Provide the [X, Y] coordinate of the cell's center where the given text is located.  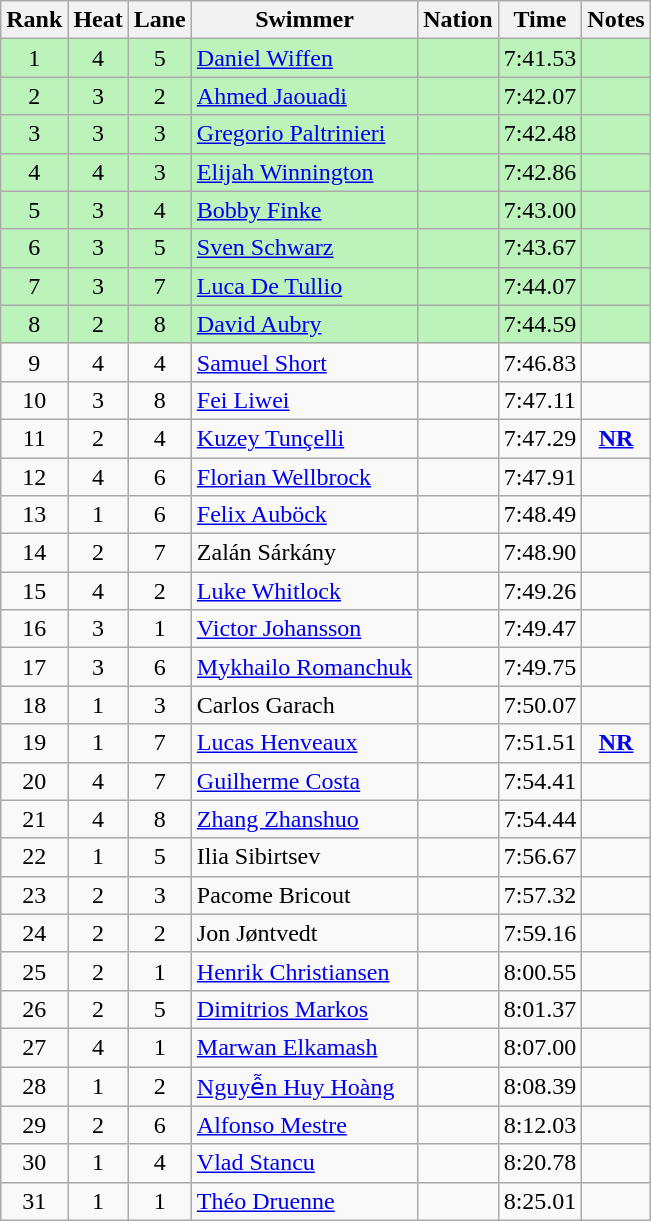
8:01.37 [540, 1009]
25 [34, 971]
8:25.01 [540, 1201]
7:57.32 [540, 895]
27 [34, 1047]
13 [34, 515]
8:20.78 [540, 1163]
7:47.29 [540, 438]
Swimmer [304, 20]
10 [34, 400]
Guilherme Costa [304, 781]
7:59.16 [540, 933]
7:50.07 [540, 705]
29 [34, 1125]
20 [34, 781]
7:54.44 [540, 819]
7:56.67 [540, 857]
Pacome Bricout [304, 895]
Vlad Stancu [304, 1163]
Bobby Finke [304, 210]
22 [34, 857]
24 [34, 933]
Luke Whitlock [304, 591]
7:41.53 [540, 58]
Ahmed Jaouadi [304, 96]
21 [34, 819]
16 [34, 629]
7:47.11 [540, 400]
Marwan Elkamash [304, 1047]
9 [34, 362]
Florian Wellbrock [304, 477]
8:00.55 [540, 971]
7:46.83 [540, 362]
Elijah Winnington [304, 172]
Jon Jøntvedt [304, 933]
Carlos Garach [304, 705]
17 [34, 667]
Kuzey Tunçelli [304, 438]
7:48.90 [540, 553]
7:54.41 [540, 781]
26 [34, 1009]
19 [34, 743]
Ilia Sibirtsev [304, 857]
Lucas Henveaux [304, 743]
8:07.00 [540, 1047]
David Aubry [304, 324]
30 [34, 1163]
7:49.75 [540, 667]
11 [34, 438]
7:49.26 [540, 591]
Luca De Tullio [304, 286]
Daniel Wiffen [304, 58]
7:42.48 [540, 134]
7:42.07 [540, 96]
Henrik Christiansen [304, 971]
7:43.67 [540, 248]
Alfonso Mestre [304, 1125]
Gregorio Paltrinieri [304, 134]
7:47.91 [540, 477]
Heat [98, 20]
Zalán Sárkány [304, 553]
Notes [616, 20]
8:12.03 [540, 1125]
28 [34, 1086]
Fei Liwei [304, 400]
Sven Schwarz [304, 248]
Samuel Short [304, 362]
12 [34, 477]
23 [34, 895]
15 [34, 591]
7:51.51 [540, 743]
Dimitrios Markos [304, 1009]
7:48.49 [540, 515]
Zhang Zhanshuo [304, 819]
7:43.00 [540, 210]
Théo Druenne [304, 1201]
Lane [160, 20]
18 [34, 705]
Nguyễn Huy Hoàng [304, 1086]
7:44.59 [540, 324]
Felix Auböck [304, 515]
7:44.07 [540, 286]
8:08.39 [540, 1086]
7:42.86 [540, 172]
Rank [34, 20]
14 [34, 553]
Mykhailo Romanchuk [304, 667]
Nation [458, 20]
Time [540, 20]
Victor Johansson [304, 629]
7:49.47 [540, 629]
31 [34, 1201]
